Extract the (X, Y) coordinate from the center of the cell holding the provided text.  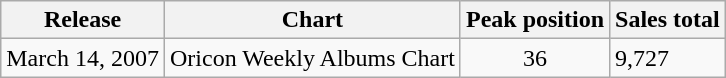
36 (534, 58)
March 14, 2007 (83, 58)
Release (83, 20)
Chart (312, 20)
Oricon Weekly Albums Chart (312, 58)
9,727 (668, 58)
Peak position (534, 20)
Sales total (668, 20)
